Pinpoint the cell where the given text exists, returning its [X, Y] midpoint coordinate. 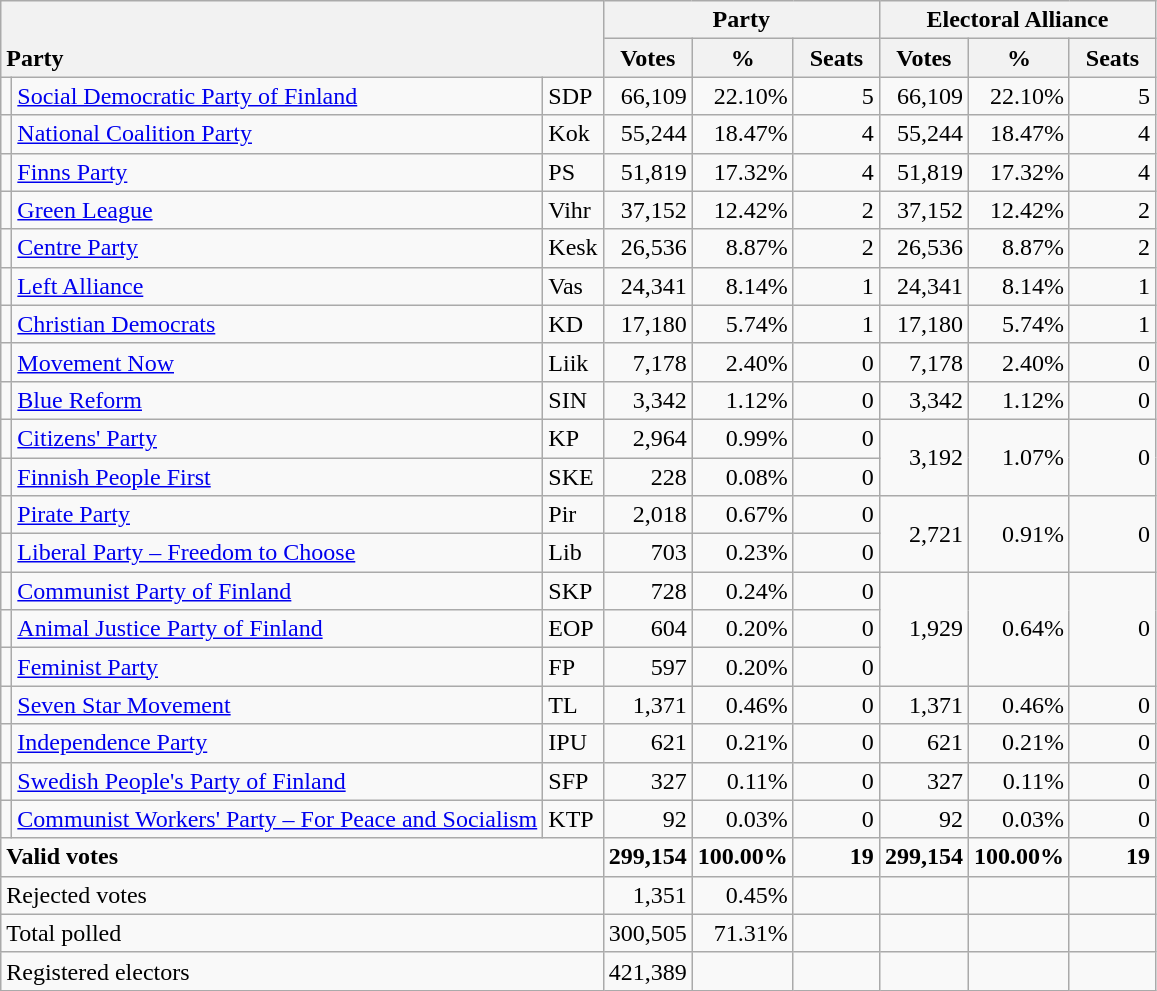
SKP [573, 591]
1,929 [924, 629]
SKE [573, 477]
0.24% [742, 591]
EOP [573, 629]
FP [573, 667]
Left Alliance [278, 286]
Communist Party of Finland [278, 591]
Kok [573, 134]
Feminist Party [278, 667]
300,505 [648, 933]
Lib [573, 553]
Registered electors [302, 971]
Pirate Party [278, 515]
Seven Star Movement [278, 705]
PS [573, 172]
Centre Party [278, 248]
0.91% [1018, 534]
Independence Party [278, 743]
228 [648, 477]
IPU [573, 743]
Movement Now [278, 362]
2,721 [924, 534]
Total polled [302, 933]
728 [648, 591]
Finnish People First [278, 477]
Vas [573, 286]
604 [648, 629]
Kesk [573, 248]
SDP [573, 96]
0.45% [742, 895]
SIN [573, 400]
Swedish People's Party of Finland [278, 781]
421,389 [648, 971]
0.64% [1018, 629]
Liberal Party – Freedom to Choose [278, 553]
Green League [278, 210]
Christian Democrats [278, 324]
Rejected votes [302, 895]
Electoral Alliance [1017, 20]
Vihr [573, 210]
KTP [573, 819]
Social Democratic Party of Finland [278, 96]
0.99% [742, 438]
597 [648, 667]
2,018 [648, 515]
Communist Workers' Party – For Peace and Socialism [278, 819]
3,192 [924, 457]
0.23% [742, 553]
Finns Party [278, 172]
2,964 [648, 438]
0.67% [742, 515]
703 [648, 553]
1.07% [1018, 457]
71.31% [742, 933]
National Coalition Party [278, 134]
KD [573, 324]
KP [573, 438]
Blue Reform [278, 400]
Citizens' Party [278, 438]
Animal Justice Party of Finland [278, 629]
Liik [573, 362]
TL [573, 705]
SFP [573, 781]
0.08% [742, 477]
Valid votes [302, 857]
Pir [573, 515]
1,351 [648, 895]
